Capture the cell that displays the provided text and extract its [x, y] central coordinate. 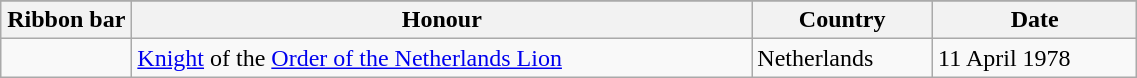
Country [842, 20]
Honour [442, 20]
11 April 1978 [1035, 58]
Ribbon bar [66, 20]
Knight of the Order of the Netherlands Lion [442, 58]
Netherlands [842, 58]
Date [1035, 20]
